Extract the [X, Y] coordinate from the center of the cell holding the provided text.  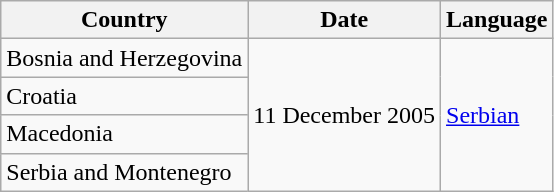
Language [497, 20]
Country [124, 20]
Serbia and Montenegro [124, 172]
Macedonia [124, 134]
Serbian [497, 115]
Croatia [124, 96]
Bosnia and Herzegovina [124, 58]
11 December 2005 [344, 115]
Date [344, 20]
